Scan for the cell matching the given text and deliver its (X, Y) coordinate at center. 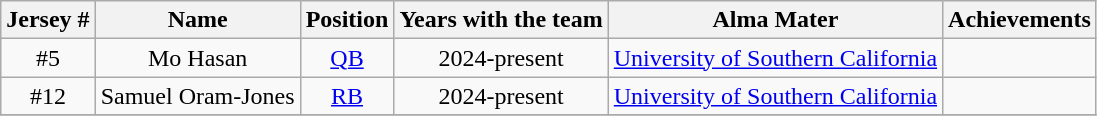
#5 (48, 58)
RB (347, 96)
Years with the team (501, 20)
QB (347, 58)
Jersey # (48, 20)
Name (198, 20)
Achievements (1020, 20)
#12 (48, 96)
Position (347, 20)
Mo Hasan (198, 58)
Alma Mater (775, 20)
Samuel Oram-Jones (198, 96)
